Search for the cell housing the specified text and yield its (x, y) center coordinate. 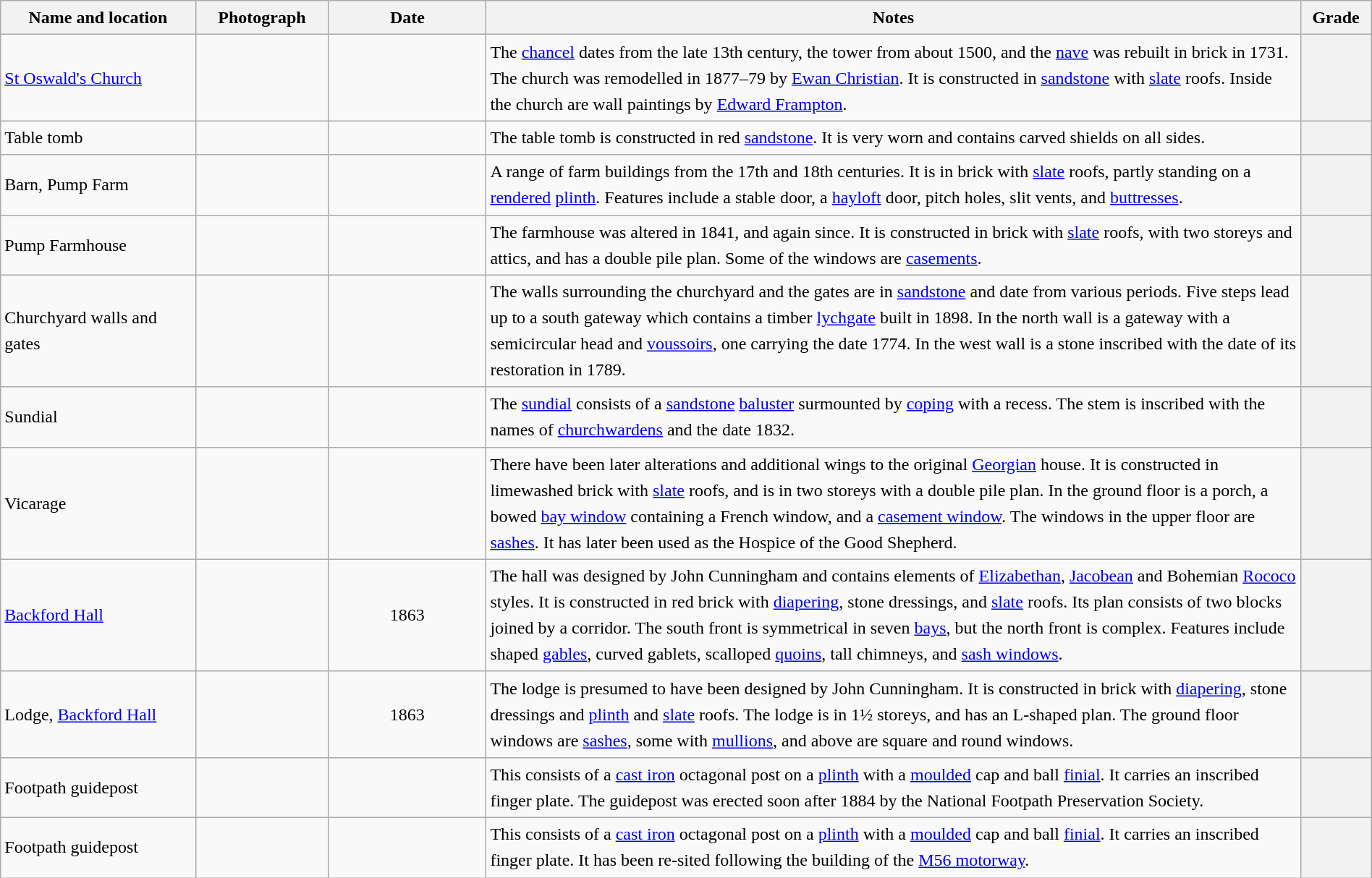
The table tomb is constructed in red sandstone. It is very worn and contains carved shields on all sides. (893, 137)
Date (407, 17)
Vicarage (98, 503)
St Oswald's Church (98, 78)
Name and location (98, 17)
Photograph (262, 17)
Pump Farmhouse (98, 244)
Grade (1336, 17)
Backford Hall (98, 615)
Lodge, Backford Hall (98, 715)
Sundial (98, 417)
Table tomb (98, 137)
Notes (893, 17)
Barn, Pump Farm (98, 185)
Churchyard walls and gates (98, 331)
